Search for the cell housing the specified text and yield its (x, y) center coordinate. 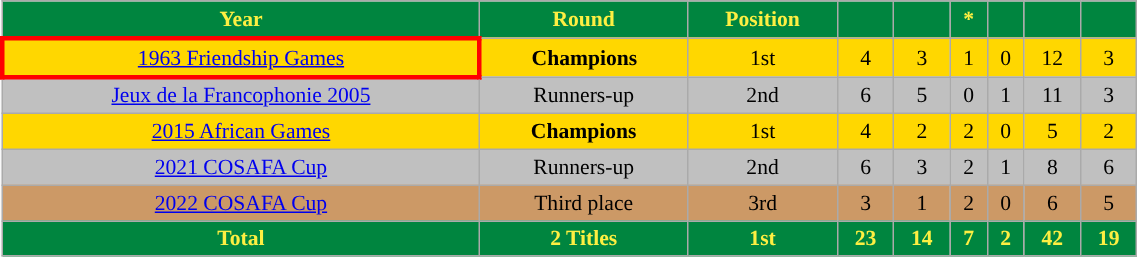
* (968, 20)
2022 COSAFA Cup (240, 203)
3rd (763, 203)
8 (1052, 168)
2015 African Games (240, 132)
7 (968, 239)
2021 COSAFA Cup (240, 168)
1963 Friendship Games (240, 58)
2 Titles (584, 239)
42 (1052, 239)
Total (240, 239)
Round (584, 20)
11 (1052, 96)
23 (865, 239)
Year (240, 20)
19 (1108, 239)
Position (763, 20)
14 (922, 239)
Third place (584, 203)
12 (1052, 58)
Jeux de la Francophonie 2005 (240, 96)
